Return the (x, y) coordinate for the center point of the cell that contains the specified text.  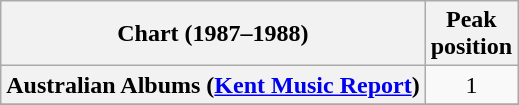
Australian Albums (Kent Music Report) (213, 85)
1 (471, 85)
Chart (1987–1988) (213, 34)
Peakposition (471, 34)
